Capture the cell that displays the provided text and extract its [x, y] central coordinate. 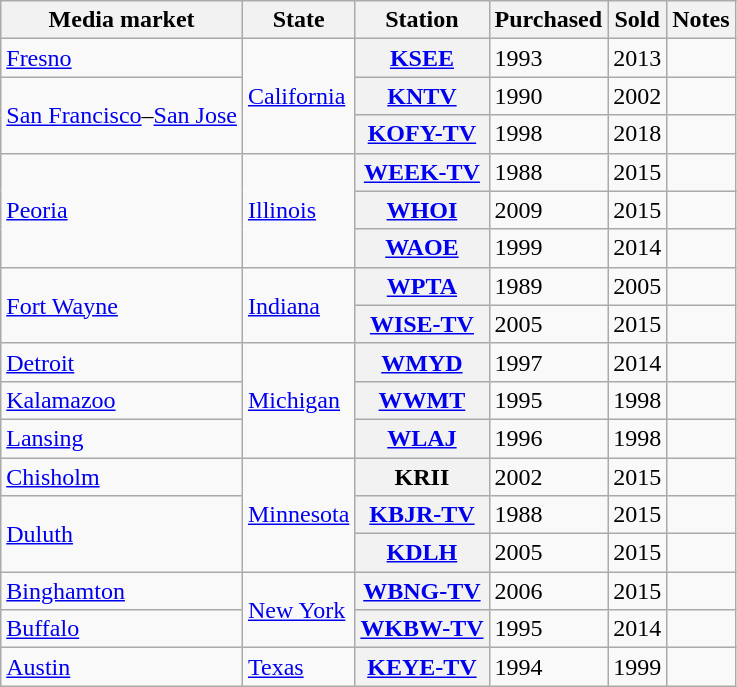
Purchased [548, 20]
KOFY-TV [422, 134]
WBNG-TV [422, 591]
Michigan [298, 400]
2009 [548, 210]
WLAJ [422, 438]
1994 [548, 667]
Media market [122, 20]
Kalamazoo [122, 400]
1993 [548, 58]
Notes [701, 20]
WKBW-TV [422, 629]
California [298, 96]
KDLH [422, 553]
KSEE [422, 58]
Detroit [122, 362]
WAOE [422, 248]
Fort Wayne [122, 305]
WEEK-TV [422, 172]
Chisholm [122, 477]
1997 [548, 362]
WHOI [422, 210]
Sold [638, 20]
KNTV [422, 96]
WMYD [422, 362]
Minnesota [298, 515]
Buffalo [122, 629]
2013 [638, 58]
KRII [422, 477]
1990 [548, 96]
Station [422, 20]
WPTA [422, 286]
KEYE-TV [422, 667]
Indiana [298, 305]
San Francisco–San Jose [122, 115]
Binghamton [122, 591]
Peoria [122, 210]
Austin [122, 667]
2006 [548, 591]
State [298, 20]
Illinois [298, 210]
Lansing [122, 438]
Duluth [122, 534]
1996 [548, 438]
New York [298, 610]
2018 [638, 134]
Fresno [122, 58]
WISE-TV [422, 324]
KBJR-TV [422, 515]
WWMT [422, 400]
1989 [548, 286]
Texas [298, 667]
